Extract the [x, y] coordinate from the center of the cell holding the provided text.  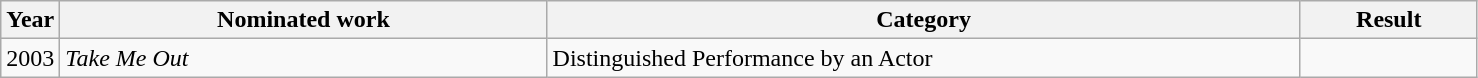
Year [30, 20]
Take Me Out [304, 58]
Result [1388, 20]
Nominated work [304, 20]
Category [924, 20]
Distinguished Performance by an Actor [924, 58]
2003 [30, 58]
